Find where the given text appears and provide that cell's center as (x, y) coordinate. 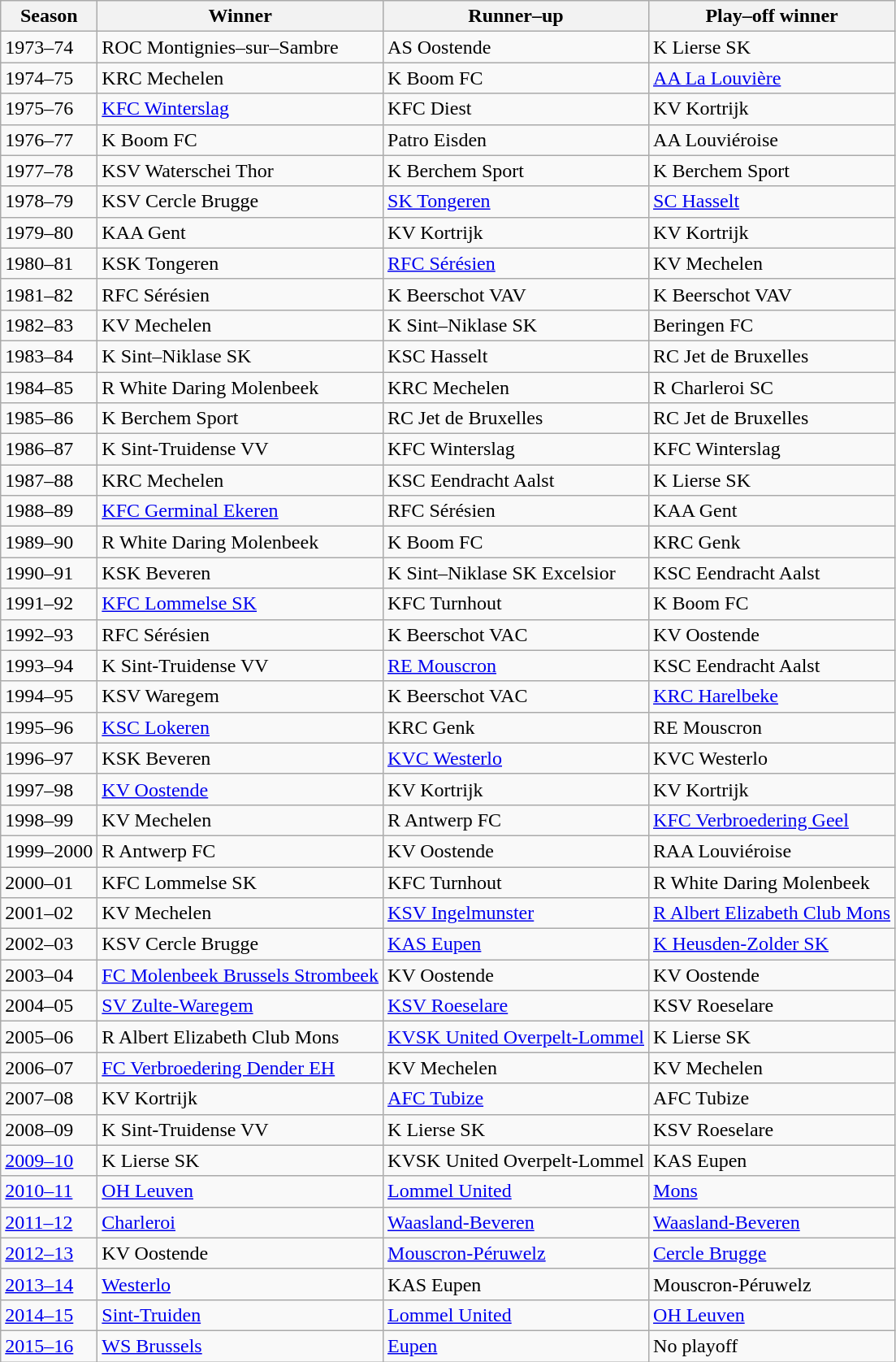
2014–15 (49, 1315)
Season (49, 16)
Eupen (517, 1346)
AS Oostende (517, 47)
1978–79 (49, 202)
SK Tongeren (517, 202)
2009–10 (49, 1160)
R Charleroi SC (772, 388)
2007–08 (49, 1099)
Runner–up (517, 16)
Westerlo (240, 1284)
No playoff (772, 1346)
Sint-Truiden (240, 1315)
1977–78 (49, 171)
2004–05 (49, 1006)
2008–09 (49, 1130)
1981–82 (49, 294)
2006–07 (49, 1068)
KSV Waregem (240, 696)
KRC Harelbeke (772, 696)
FC Molenbeek Brussels Strombeek (240, 975)
2003–04 (49, 975)
Charleroi (240, 1222)
Patro Eisden (517, 140)
1997–98 (49, 789)
KFC Diest (517, 109)
1985–86 (49, 419)
ROC Montignies–sur–Sambre (240, 47)
Beringen FC (772, 325)
1987–88 (49, 480)
1973–74 (49, 47)
Play–off winner (772, 16)
AA Louviéroise (772, 140)
1982–83 (49, 325)
Winner (240, 16)
2002–03 (49, 944)
1989–90 (49, 542)
KSC Hasselt (517, 356)
KSC Lokeren (240, 727)
K Sint–Niklase SK Excelsior (517, 573)
2000–01 (49, 882)
RAA Louviéroise (772, 851)
2011–12 (49, 1222)
1990–91 (49, 573)
KFC Verbroedering Geel (772, 820)
1994–95 (49, 696)
Cercle Brugge (772, 1253)
KSK Tongeren (240, 263)
2012–13 (49, 1253)
KFC Germinal Ekeren (240, 511)
WS Brussels (240, 1346)
1979–80 (49, 232)
1980–81 (49, 263)
1988–89 (49, 511)
1996–97 (49, 758)
1984–85 (49, 388)
1974–75 (49, 78)
2005–06 (49, 1037)
1992–93 (49, 635)
1991–92 (49, 604)
1986–87 (49, 449)
K Heusden-Zolder SK (772, 944)
1995–96 (49, 727)
2013–14 (49, 1284)
Mons (772, 1191)
AA La Louvière (772, 78)
KSV Ingelmunster (517, 913)
SC Hasselt (772, 202)
1976–77 (49, 140)
KSV Waterschei Thor (240, 171)
2001–02 (49, 913)
1999–2000 (49, 851)
2015–16 (49, 1346)
1975–76 (49, 109)
SV Zulte-Waregem (240, 1006)
1998–99 (49, 820)
1993–94 (49, 666)
1983–84 (49, 356)
FC Verbroedering Dender EH (240, 1068)
2010–11 (49, 1191)
